For the text-containing cell, return its midpoint in [x, y] coordinate format. 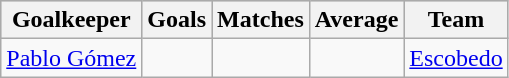
Goalkeeper [72, 20]
Team [456, 20]
Average [356, 20]
Matches [261, 20]
Escobedo [456, 58]
Goals [177, 20]
Pablo Gómez [72, 58]
